Search for the cell housing the specified text and yield its (x, y) center coordinate. 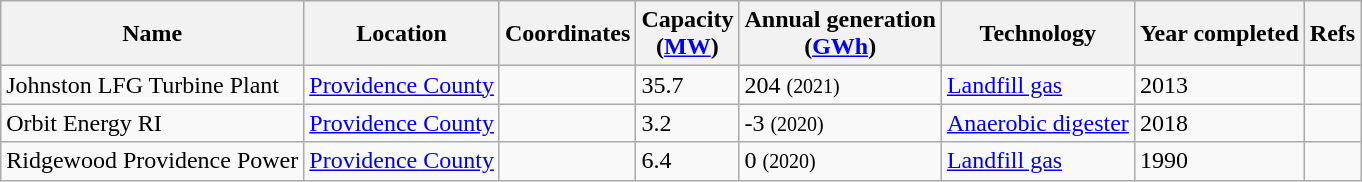
1990 (1219, 161)
Annual generation(GWh) (840, 34)
Coordinates (567, 34)
2018 (1219, 123)
Refs (1332, 34)
6.4 (688, 161)
Orbit Energy RI (152, 123)
2013 (1219, 85)
3.2 (688, 123)
204 (2021) (840, 85)
Year completed (1219, 34)
Ridgewood Providence Power (152, 161)
Technology (1038, 34)
Location (402, 34)
-3 (2020) (840, 123)
Anaerobic digester (1038, 123)
Name (152, 34)
35.7 (688, 85)
Capacity(MW) (688, 34)
Johnston LFG Turbine Plant (152, 85)
0 (2020) (840, 161)
